Provide the [x, y] coordinate of the cell's center where the given text is located.  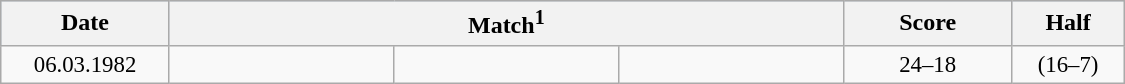
06.03.1982 [86, 64]
24–18 [928, 64]
Date [86, 24]
(16–7) [1068, 64]
Half [1068, 24]
Score [928, 24]
Match1 [506, 24]
